Find where the given text appears and provide that cell's center as (X, Y) coordinate. 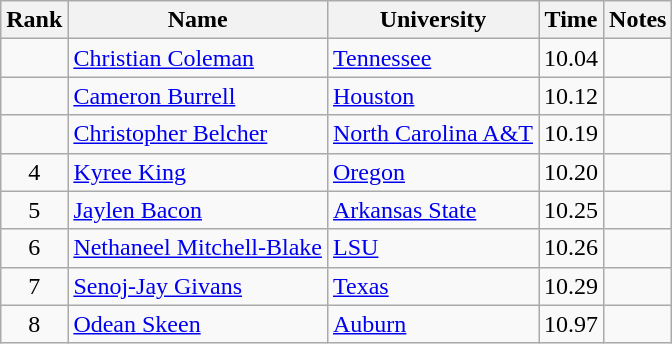
Christian Coleman (198, 58)
University (432, 20)
10.19 (572, 134)
10.20 (572, 172)
Arkansas State (432, 210)
Nethaneel Mitchell-Blake (198, 248)
Odean Skeen (198, 324)
Time (572, 20)
Notes (638, 20)
Christopher Belcher (198, 134)
Rank (34, 20)
5 (34, 210)
4 (34, 172)
10.97 (572, 324)
7 (34, 286)
Auburn (432, 324)
Oregon (432, 172)
10.29 (572, 286)
North Carolina A&T (432, 134)
Senoj-Jay Givans (198, 286)
6 (34, 248)
Jaylen Bacon (198, 210)
8 (34, 324)
Houston (432, 96)
Name (198, 20)
10.04 (572, 58)
Kyree King (198, 172)
10.25 (572, 210)
Tennessee (432, 58)
LSU (432, 248)
Texas (432, 286)
10.26 (572, 248)
Cameron Burrell (198, 96)
10.12 (572, 96)
